Locate the cell with the specified text and output its [x, y] center coordinate. 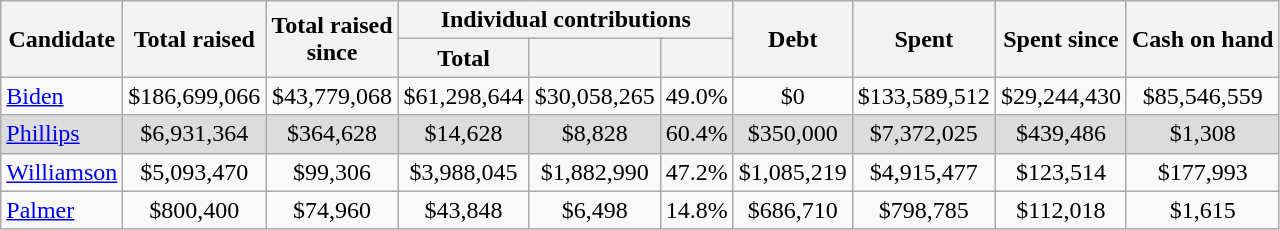
$74,960 [332, 210]
60.4% [696, 134]
$1,615 [1202, 210]
$364,628 [332, 134]
Individual contributions [566, 20]
$30,058,265 [594, 96]
$800,400 [194, 210]
Cash on hand [1202, 39]
$439,486 [1060, 134]
$85,546,559 [1202, 96]
$350,000 [792, 134]
$1,085,219 [792, 172]
Williamson [62, 172]
$112,018 [1060, 210]
$4,915,477 [924, 172]
$123,514 [1060, 172]
$1,882,990 [594, 172]
$29,244,430 [1060, 96]
Debt [792, 39]
$177,993 [1202, 172]
$43,779,068 [332, 96]
Biden [62, 96]
Palmer [62, 210]
Total raisedsince [332, 39]
Candidate [62, 39]
$1,308 [1202, 134]
14.8% [696, 210]
$7,372,025 [924, 134]
$8,828 [594, 134]
$798,785 [924, 210]
Spent since [1060, 39]
$43,848 [464, 210]
$686,710 [792, 210]
Phillips [62, 134]
$133,589,512 [924, 96]
49.0% [696, 96]
$6,931,364 [194, 134]
$61,298,644 [464, 96]
$14,628 [464, 134]
Total [464, 58]
$3,988,045 [464, 172]
$6,498 [594, 210]
$5,093,470 [194, 172]
$186,699,066 [194, 96]
47.2% [696, 172]
Total raised [194, 39]
Spent [924, 39]
$0 [792, 96]
$99,306 [332, 172]
